Determine the (X, Y) coordinate at the center of the cell enclosing the given text.  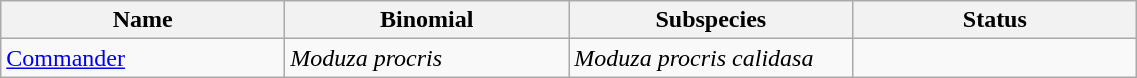
Moduza procris calidasa (711, 58)
Status (995, 20)
Binomial (427, 20)
Subspecies (711, 20)
Commander (143, 58)
Moduza procris (427, 58)
Name (143, 20)
